Pinpoint the cell where the given text exists, returning its [X, Y] midpoint coordinate. 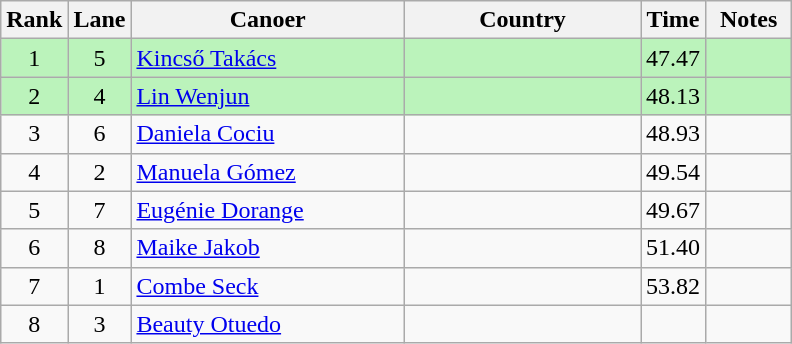
Country [522, 20]
48.93 [674, 134]
49.67 [674, 210]
Lane [100, 20]
47.47 [674, 58]
Manuela Gómez [268, 172]
Maike Jakob [268, 248]
Combe Seck [268, 286]
Time [674, 20]
51.40 [674, 248]
49.54 [674, 172]
Rank [34, 20]
Beauty Otuedo [268, 324]
Daniela Cociu [268, 134]
Notes [749, 20]
48.13 [674, 96]
Kincső Takács [268, 58]
53.82 [674, 286]
Eugénie Dorange [268, 210]
Lin Wenjun [268, 96]
Canoer [268, 20]
